Detect which cell encompasses the target text, then output its [x, y] center coordinate. 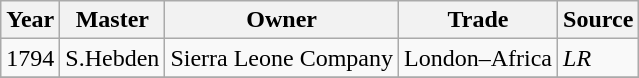
LR [598, 58]
Trade [478, 20]
S.Hebden [112, 58]
1794 [30, 58]
Master [112, 20]
Sierra Leone Company [282, 58]
Source [598, 20]
Owner [282, 20]
Year [30, 20]
London–Africa [478, 58]
